Search for the cell housing the specified text and yield its (x, y) center coordinate. 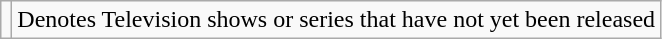
Denotes Television shows or series that have not yet been released (336, 20)
